Extract the (x, y) coordinate from the center of the cell holding the provided text.  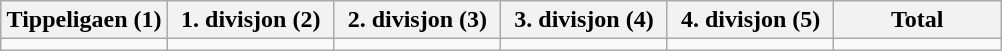
1. divisjon (2) (250, 20)
4. divisjon (5) (750, 20)
3. divisjon (4) (584, 20)
Total (918, 20)
Tippeligaen (1) (84, 20)
2. divisjon (3) (418, 20)
